Extract the [x, y] coordinate from the center of the cell holding the provided text.  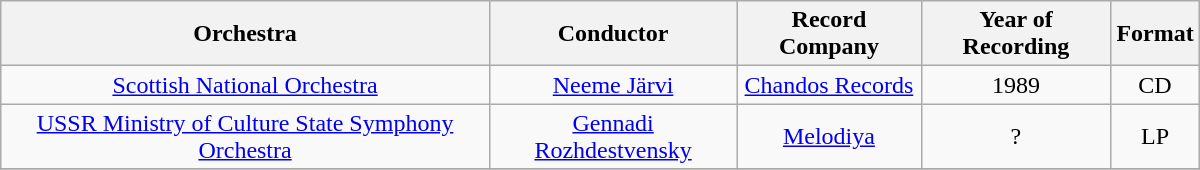
CD [1155, 85]
1989 [1016, 85]
? [1016, 136]
Neeme Järvi [613, 85]
Record Company [829, 34]
Year of Recording [1016, 34]
Orchestra [246, 34]
Chandos Records [829, 85]
USSR Ministry of Culture State Symphony Orchestra [246, 136]
Melodiya [829, 136]
Format [1155, 34]
LP [1155, 136]
Gennadi Rozhdestvensky [613, 136]
Conductor [613, 34]
Scottish National Orchestra [246, 85]
